Extract the [x, y] coordinate from the center of the cell holding the provided text.  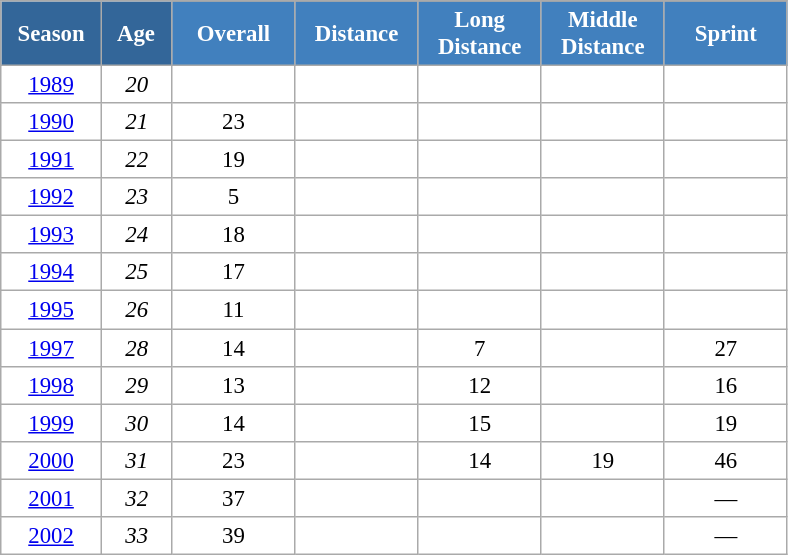
1989 [52, 85]
1992 [52, 197]
22 [136, 160]
17 [234, 273]
5 [234, 197]
15 [480, 423]
18 [234, 235]
1999 [52, 423]
24 [136, 235]
32 [136, 498]
33 [136, 536]
1990 [52, 122]
Season [52, 34]
31 [136, 460]
1991 [52, 160]
2001 [52, 498]
37 [234, 498]
28 [136, 348]
26 [136, 310]
Distance [356, 34]
1998 [52, 385]
12 [480, 385]
13 [234, 385]
46 [726, 460]
30 [136, 423]
2002 [52, 536]
20 [136, 85]
1994 [52, 273]
25 [136, 273]
Overall [234, 34]
1993 [52, 235]
Long Distance [480, 34]
Age [136, 34]
11 [234, 310]
27 [726, 348]
29 [136, 385]
7 [480, 348]
2000 [52, 460]
1995 [52, 310]
1997 [52, 348]
39 [234, 536]
Middle Distance [602, 34]
16 [726, 385]
21 [136, 122]
Sprint [726, 34]
